Identify which cell holds the provided text, then report its (X, Y) central coordinate. 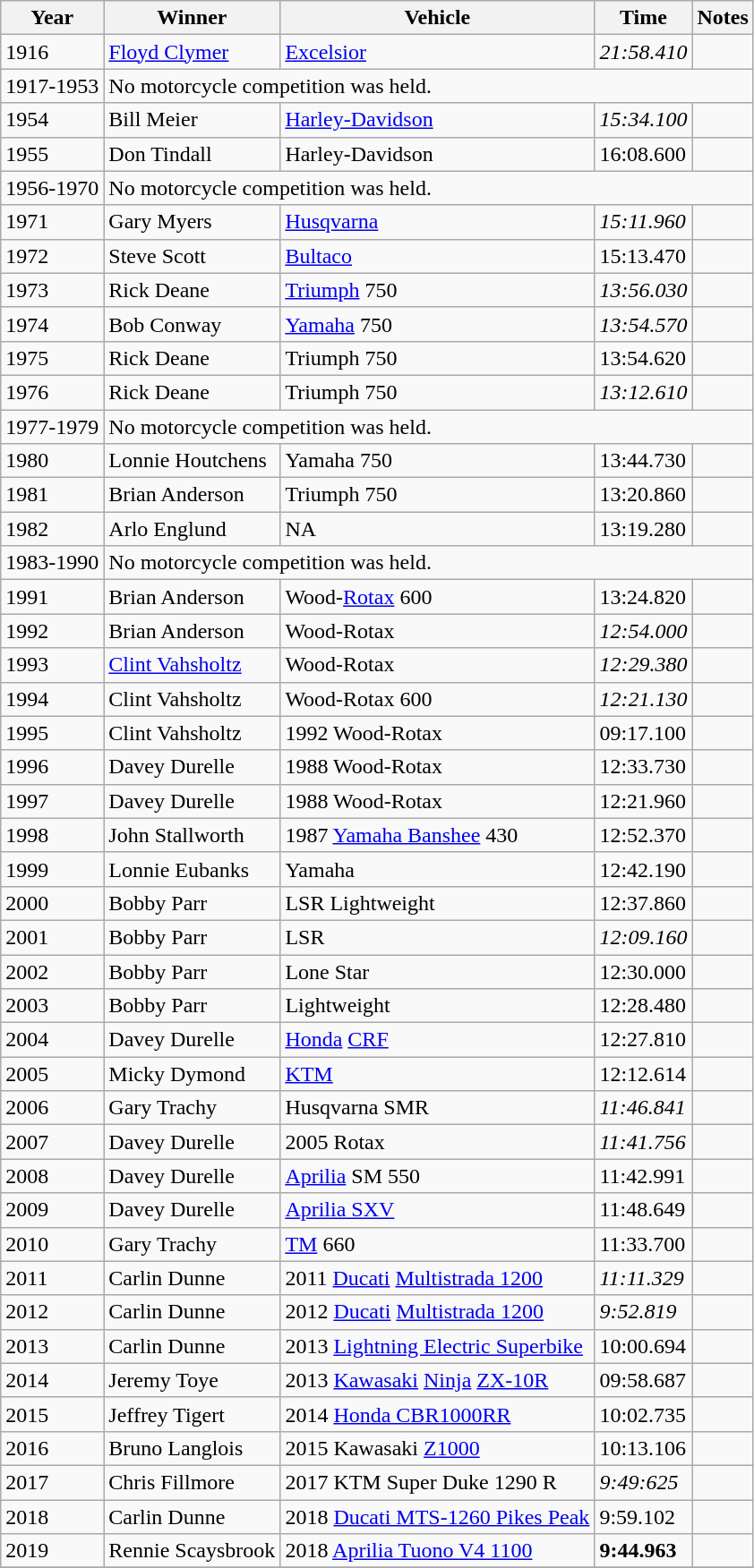
1954 (52, 120)
11:46.841 (643, 1108)
10:02.735 (643, 1414)
Year (52, 18)
1917-1953 (52, 86)
1916 (52, 52)
2013 (52, 1346)
1981 (52, 495)
Excelsior (437, 52)
1983-1990 (52, 563)
12:21.130 (643, 699)
16:08.600 (643, 154)
12:33.730 (643, 767)
1993 (52, 665)
2017 KTM Super Duke 1290 R (437, 1482)
1982 (52, 529)
LSR Lightweight (437, 903)
2012 (52, 1312)
1999 (52, 869)
Notes (723, 18)
2007 (52, 1142)
Bruno Langlois (192, 1448)
Rennie Scaysbrook (192, 1551)
2008 (52, 1176)
11:11.329 (643, 1278)
09:58.687 (643, 1380)
Gary Myers (192, 222)
2018 (52, 1517)
Steve Scott (192, 256)
1976 (52, 392)
Aprilia SXV (437, 1210)
Aprilia SM 550 (437, 1176)
12:30.000 (643, 971)
13:24.820 (643, 597)
09:17.100 (643, 733)
2013 Kawasaki Ninja ZX-10R (437, 1380)
KTM (437, 1074)
2005 Rotax (437, 1142)
Chris Fillmore (192, 1482)
Bill Meier (192, 120)
Floyd Clymer (192, 52)
Don Tindall (192, 154)
Arlo Englund (192, 529)
12:29.380 (643, 665)
15:13.470 (643, 256)
13:19.280 (643, 529)
12:21.960 (643, 801)
Bob Conway (192, 324)
Lightweight (437, 1006)
1971 (52, 222)
2017 (52, 1482)
Lone Star (437, 971)
13:54.620 (643, 358)
1998 (52, 835)
2015 (52, 1414)
1997 (52, 801)
2015 Kawasaki Z1000 (437, 1448)
1973 (52, 290)
TM 660 (437, 1244)
15:11.960 (643, 222)
NA (437, 529)
12:28.480 (643, 1006)
Yamaha (437, 869)
2000 (52, 903)
2006 (52, 1108)
Lonnie Houtchens (192, 461)
1980 (52, 461)
9:52.819 (643, 1312)
1975 (52, 358)
2018 Ducati MTS-1260 Pikes Peak (437, 1517)
9:49:625 (643, 1482)
13:12.610 (643, 392)
2011 Ducati Multistrada 1200 (437, 1278)
2009 (52, 1210)
12:54.000 (643, 631)
2019 (52, 1551)
2014 (52, 1380)
10:00.694 (643, 1346)
1992 (52, 631)
13:54.570 (643, 324)
1992 Wood-Rotax (437, 733)
Lonnie Eubanks (192, 869)
Micky Dymond (192, 1074)
1994 (52, 699)
12:37.860 (643, 903)
2002 (52, 971)
21:58.410 (643, 52)
2012 Ducati Multistrada 1200 (437, 1312)
1977-1979 (52, 427)
12:09.160 (643, 937)
2014 Honda CBR1000RR (437, 1414)
9:59.102 (643, 1517)
1974 (52, 324)
10:13.106 (643, 1448)
1996 (52, 767)
2005 (52, 1074)
Jeremy Toye (192, 1380)
11:33.700 (643, 1244)
2010 (52, 1244)
12:52.370 (643, 835)
Winner (192, 18)
13:44.730 (643, 461)
Husqvarna SMR (437, 1108)
15:34.100 (643, 120)
2004 (52, 1040)
12:42.190 (643, 869)
1956-1970 (52, 188)
2011 (52, 1278)
Husqvarna (437, 222)
13:56.030 (643, 290)
12:27.810 (643, 1040)
11:48.649 (643, 1210)
1987 Yamaha Banshee 430 (437, 835)
Vehicle (437, 18)
2001 (52, 937)
2018 Aprilia Tuono V4 1100 (437, 1551)
1991 (52, 597)
11:42.991 (643, 1176)
John Stallworth (192, 835)
Honda CRF (437, 1040)
13:20.860 (643, 495)
Time (643, 18)
1995 (52, 733)
12:12.614 (643, 1074)
Jeffrey Tigert (192, 1414)
11:41.756 (643, 1142)
1955 (52, 154)
LSR (437, 937)
2016 (52, 1448)
2003 (52, 1006)
1972 (52, 256)
2013 Lightning Electric Superbike (437, 1346)
9:44.963 (643, 1551)
Bultaco (437, 256)
